Pinpoint the cell where the given text exists, returning its [X, Y] midpoint coordinate. 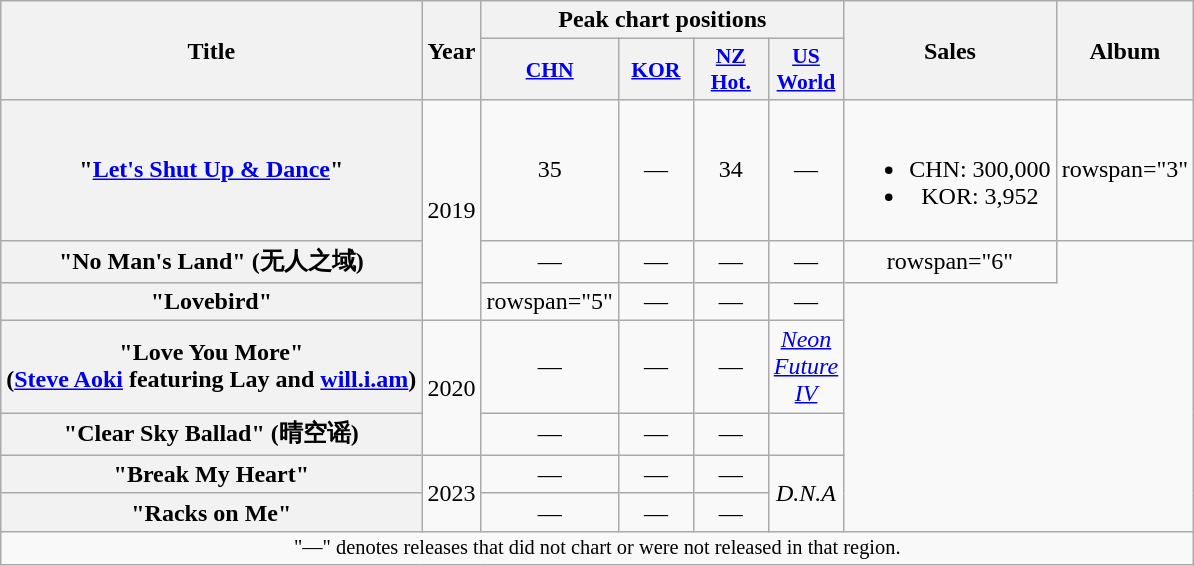
rowspan="5" [550, 302]
"Lovebird" [212, 302]
"Clear Sky Ballad" (晴空谣) [212, 434]
35 [550, 170]
Peak chart positions [662, 20]
"No Man's Land" (无人之域) [212, 262]
NZ Hot. [730, 70]
"Break My Heart" [212, 474]
Year [452, 50]
D.N.A [806, 493]
"Racks on Me" [212, 512]
34 [730, 170]
CHN [550, 70]
"Love You More" (Steve Aoki featuring Lay and will.i.am) [212, 367]
rowspan="3" [1125, 170]
2020 [452, 388]
Sales [950, 50]
2023 [452, 493]
"Let's Shut Up & Dance" [212, 170]
CHN: 300,000KOR: 3,952 [950, 170]
rowspan="6" [950, 262]
USWorld [806, 70]
Title [212, 50]
"—" denotes releases that did not chart or were not released in that region. [598, 548]
KOR [656, 70]
2019 [452, 210]
Album [1125, 50]
Neon Future IV [806, 367]
